For the text-containing cell, return its midpoint in (X, Y) coordinate format. 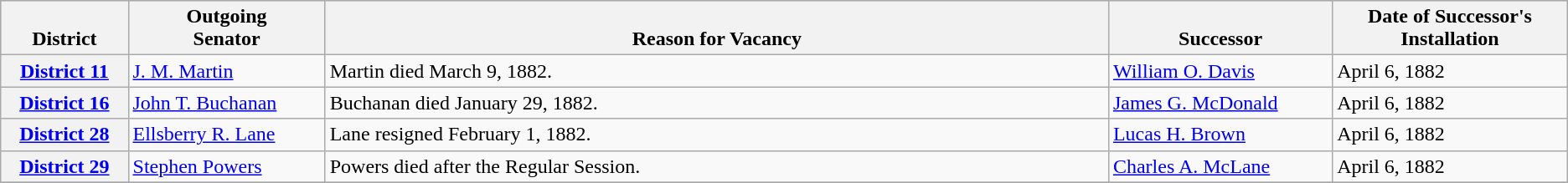
Successor (1220, 28)
Charles A. McLane (1220, 166)
J. M. Martin (226, 71)
Stephen Powers (226, 166)
James G. McDonald (1220, 103)
William O. Davis (1220, 71)
Ellsberry R. Lane (226, 135)
District 11 (64, 71)
Date of Successor's Installation (1451, 28)
Martin died March 9, 1882. (717, 71)
District (64, 28)
Lane resigned February 1, 1882. (717, 135)
John T. Buchanan (226, 103)
District 29 (64, 166)
Lucas H. Brown (1220, 135)
Powers died after the Regular Session. (717, 166)
District 16 (64, 103)
Buchanan died January 29, 1882. (717, 103)
Reason for Vacancy (717, 28)
District 28 (64, 135)
OutgoingSenator (226, 28)
